Determine the [X, Y] coordinate at the center of the cell enclosing the given text.  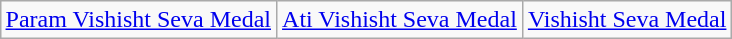
Param Vishisht Seva Medal [138, 20]
Ati Vishisht Seva Medal [400, 20]
Vishisht Seva Medal [627, 20]
